Output the (x, y) coordinate of the center of the cell containing the given text.  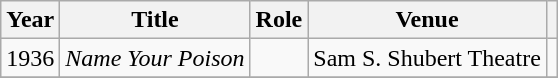
1936 (30, 58)
Sam S. Shubert Theatre (428, 58)
Venue (428, 20)
Name Your Poison (155, 58)
Title (155, 20)
Role (279, 20)
Year (30, 20)
